Extract the [x, y] coordinate from the center of the cell holding the provided text.  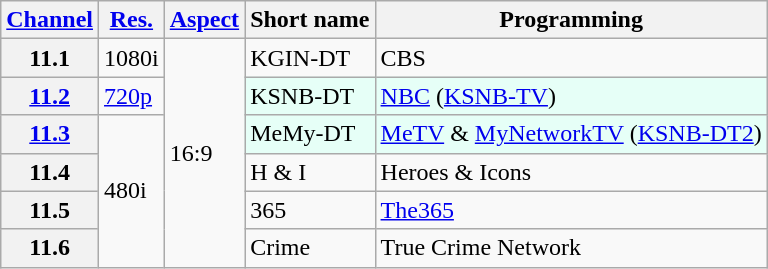
KSNB-DT [310, 96]
The365 [571, 210]
720p [132, 96]
MeMy-DT [310, 134]
CBS [571, 58]
Programming [571, 20]
Short name [310, 20]
MeTV & MyNetworkTV (KSNB-DT2) [571, 134]
16:9 [204, 153]
Res. [132, 20]
Channel [50, 20]
H & I [310, 172]
11.5 [50, 210]
True Crime Network [571, 248]
Aspect [204, 20]
11.4 [50, 172]
11.3 [50, 134]
11.6 [50, 248]
NBC (KSNB-TV) [571, 96]
480i [132, 191]
Heroes & Icons [571, 172]
365 [310, 210]
11.2 [50, 96]
1080i [132, 58]
Crime [310, 248]
KGIN-DT [310, 58]
11.1 [50, 58]
